Locate the cell with the specified text and output its [x, y] center coordinate. 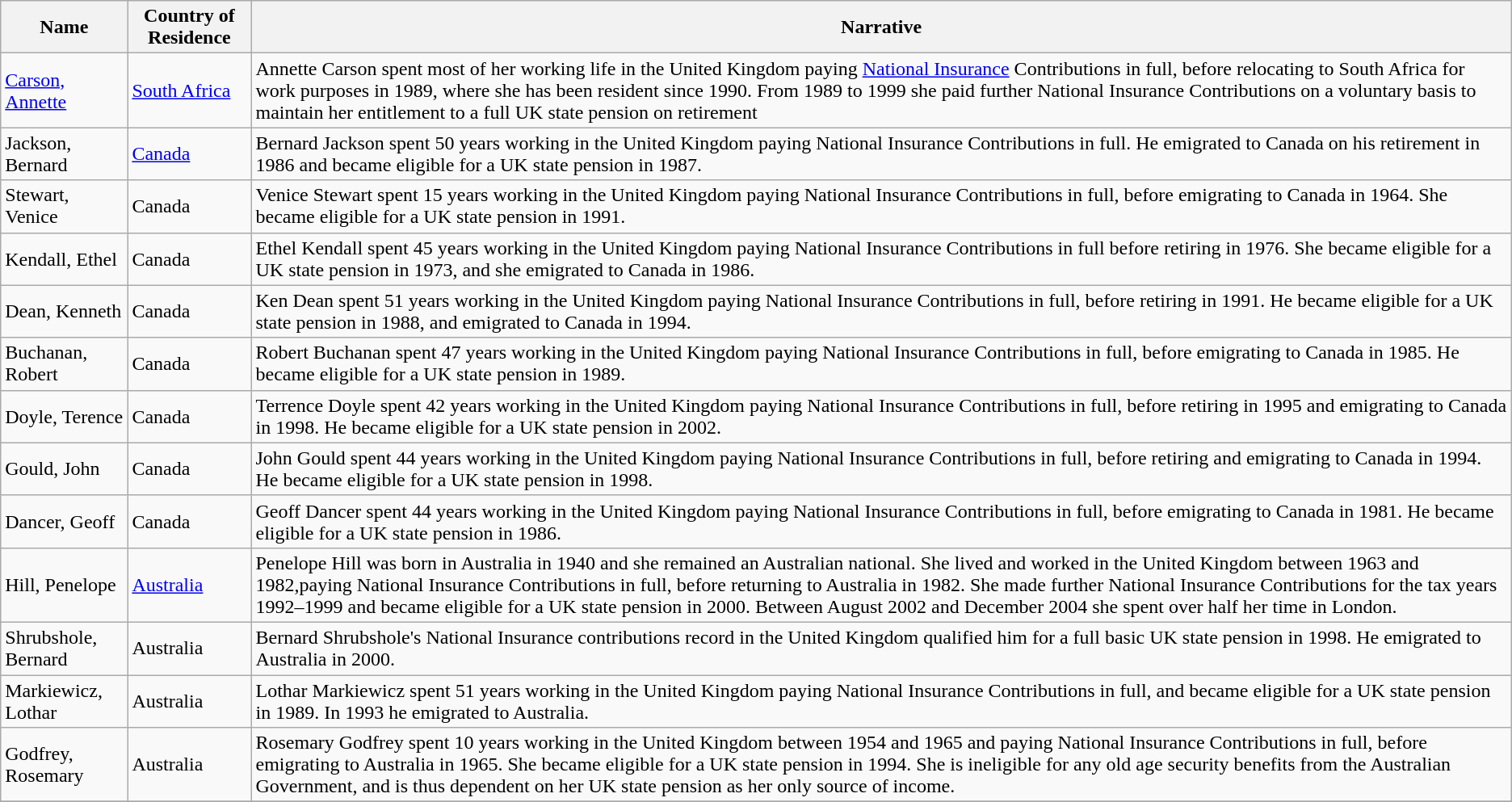
Carson, Annette [65, 90]
Kendall, Ethel [65, 258]
Hill, Penelope [65, 585]
Jackson, Bernard [65, 153]
South Africa [189, 90]
Doyle, Terence [65, 417]
Godfrey, Rosemary [65, 765]
Dean, Kenneth [65, 312]
Dancer, Geoff [65, 522]
Name [65, 27]
Gould, John [65, 468]
Shrubshole, Bernard [65, 648]
Markiewicz, Lothar [65, 701]
Country of Residence [189, 27]
Buchanan, Robert [65, 363]
Stewart, Venice [65, 207]
Narrative [881, 27]
